Pinpoint the cell where the given text exists, returning its [x, y] midpoint coordinate. 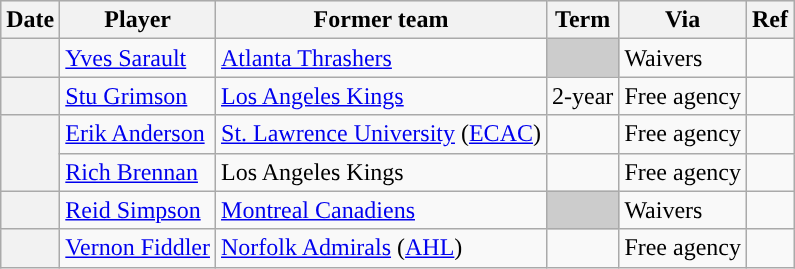
Erik Anderson [138, 134]
Term [582, 20]
Reid Simpson [138, 210]
Norfolk Admirals (AHL) [382, 248]
St. Lawrence University (ECAC) [382, 134]
Former team [382, 20]
Stu Grimson [138, 96]
Rich Brennan [138, 172]
Player [138, 20]
Atlanta Thrashers [382, 58]
Montreal Canadiens [382, 210]
Date [30, 20]
Yves Sarault [138, 58]
Via [683, 20]
2-year [582, 96]
Vernon Fiddler [138, 248]
Ref [770, 20]
